Output the [x, y] coordinate of the center of the cell containing the given text.  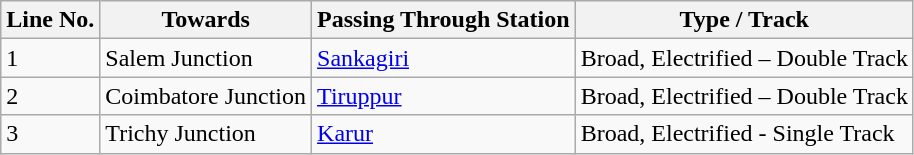
Line No. [50, 20]
Passing Through Station [444, 20]
Broad, Electrified - Single Track [744, 134]
3 [50, 134]
Karur [444, 134]
1 [50, 58]
Coimbatore Junction [206, 96]
Tiruppur [444, 96]
Towards [206, 20]
Salem Junction [206, 58]
2 [50, 96]
Sankagiri [444, 58]
Type / Track [744, 20]
Trichy Junction [206, 134]
